Scan for the cell matching the given text and deliver its (x, y) coordinate at center. 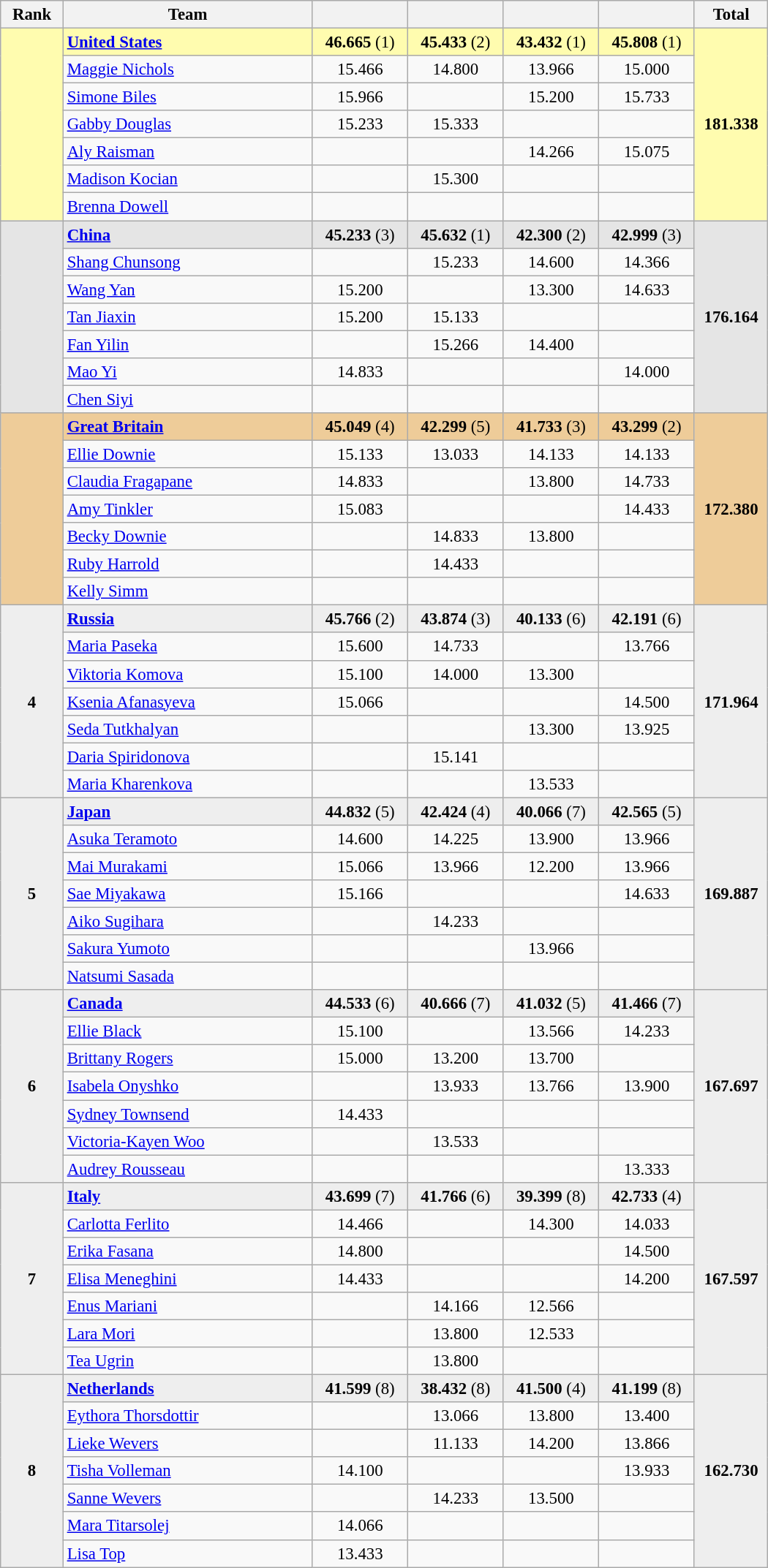
Natsumi Sasada (187, 977)
42.300 (2) (551, 235)
4 (32, 702)
13.400 (647, 1416)
Lisa Top (187, 1553)
46.665 (1) (360, 42)
15.266 (456, 344)
41.766 (6) (456, 1196)
45.766 (2) (360, 619)
15.466 (360, 69)
Isabela Onyshko (187, 1086)
14.066 (360, 1526)
China (187, 235)
14.400 (551, 344)
Sydney Townsend (187, 1114)
Great Britain (187, 427)
13.925 (647, 729)
Audrey Rousseau (187, 1169)
45.233 (3) (360, 235)
Rank (32, 15)
5 (32, 893)
167.597 (731, 1278)
15.333 (456, 124)
15.083 (360, 510)
Sanne Wevers (187, 1499)
169.887 (731, 893)
Maggie Nichols (187, 69)
Amy Tinkler (187, 510)
Shang Chunsong (187, 262)
172.380 (731, 509)
14.033 (647, 1224)
14.266 (551, 152)
42.299 (5) (456, 427)
13.033 (456, 454)
Claudia Fragapane (187, 482)
40.133 (6) (551, 619)
Elisa Meneghini (187, 1279)
Brenna Dowell (187, 207)
45.632 (1) (456, 235)
14.366 (647, 262)
Ellie Black (187, 1031)
41.032 (5) (551, 1004)
Canada (187, 1004)
15.166 (360, 894)
Netherlands (187, 1389)
11.133 (456, 1444)
Fan Yilin (187, 344)
15.075 (647, 152)
Sae Miyakawa (187, 894)
Asuka Teramoto (187, 839)
7 (32, 1278)
40.666 (7) (456, 1004)
181.338 (731, 124)
40.066 (7) (551, 811)
39.399 (8) (551, 1196)
14.466 (360, 1224)
Ksenia Afanasyeva (187, 702)
Madison Kocian (187, 179)
Wang Yan (187, 289)
162.730 (731, 1471)
Erika Fasana (187, 1251)
42.999 (3) (647, 235)
45.433 (2) (456, 42)
8 (32, 1471)
Mao Yi (187, 372)
Simone Biles (187, 97)
43.699 (7) (360, 1196)
Enus Mariani (187, 1306)
Mai Murakami (187, 866)
13.566 (551, 1031)
Kelly Simm (187, 591)
14.300 (551, 1224)
176.164 (731, 317)
12.566 (551, 1306)
Tisha Volleman (187, 1471)
Maria Paseka (187, 647)
Team (187, 15)
41.199 (8) (647, 1389)
14.225 (456, 839)
44.533 (6) (360, 1004)
13.200 (456, 1059)
13.333 (647, 1169)
Daria Spiridonova (187, 757)
Carlotta Ferlito (187, 1224)
45.049 (4) (360, 427)
13.066 (456, 1416)
Chen Siyi (187, 399)
Tea Ugrin (187, 1361)
14.100 (360, 1471)
12.533 (551, 1333)
Italy (187, 1196)
Eythora Thorsdottir (187, 1416)
Ellie Downie (187, 454)
43.432 (1) (551, 42)
42.424 (4) (456, 811)
Mara Titarsolej (187, 1526)
41.466 (7) (647, 1004)
12.200 (551, 866)
15.966 (360, 97)
15.600 (360, 647)
15.300 (456, 179)
41.599 (8) (360, 1389)
41.733 (3) (551, 427)
Lara Mori (187, 1333)
42.733 (4) (647, 1196)
171.964 (731, 702)
Russia (187, 619)
13.500 (551, 1499)
Japan (187, 811)
44.832 (5) (360, 811)
Tan Jiaxin (187, 317)
13.866 (647, 1444)
43.299 (2) (647, 427)
Brittany Rogers (187, 1059)
Aiko Sugihara (187, 922)
Maria Kharenkova (187, 784)
43.874 (3) (456, 619)
6 (32, 1086)
15.733 (647, 97)
14.166 (456, 1306)
167.697 (731, 1086)
13.433 (360, 1553)
45.808 (1) (647, 42)
Seda Tutkhalyan (187, 729)
15.141 (456, 757)
Lieke Wevers (187, 1444)
42.565 (5) (647, 811)
Aly Raisman (187, 152)
Victoria-Kayen Woo (187, 1141)
Sakura Yumoto (187, 949)
United States (187, 42)
42.191 (6) (647, 619)
Ruby Harrold (187, 564)
38.432 (8) (456, 1389)
Total (731, 15)
41.500 (4) (551, 1389)
Gabby Douglas (187, 124)
13.700 (551, 1059)
Becky Downie (187, 537)
Viktoria Komova (187, 674)
